Identify which cell holds the provided text, then report its [x, y] central coordinate. 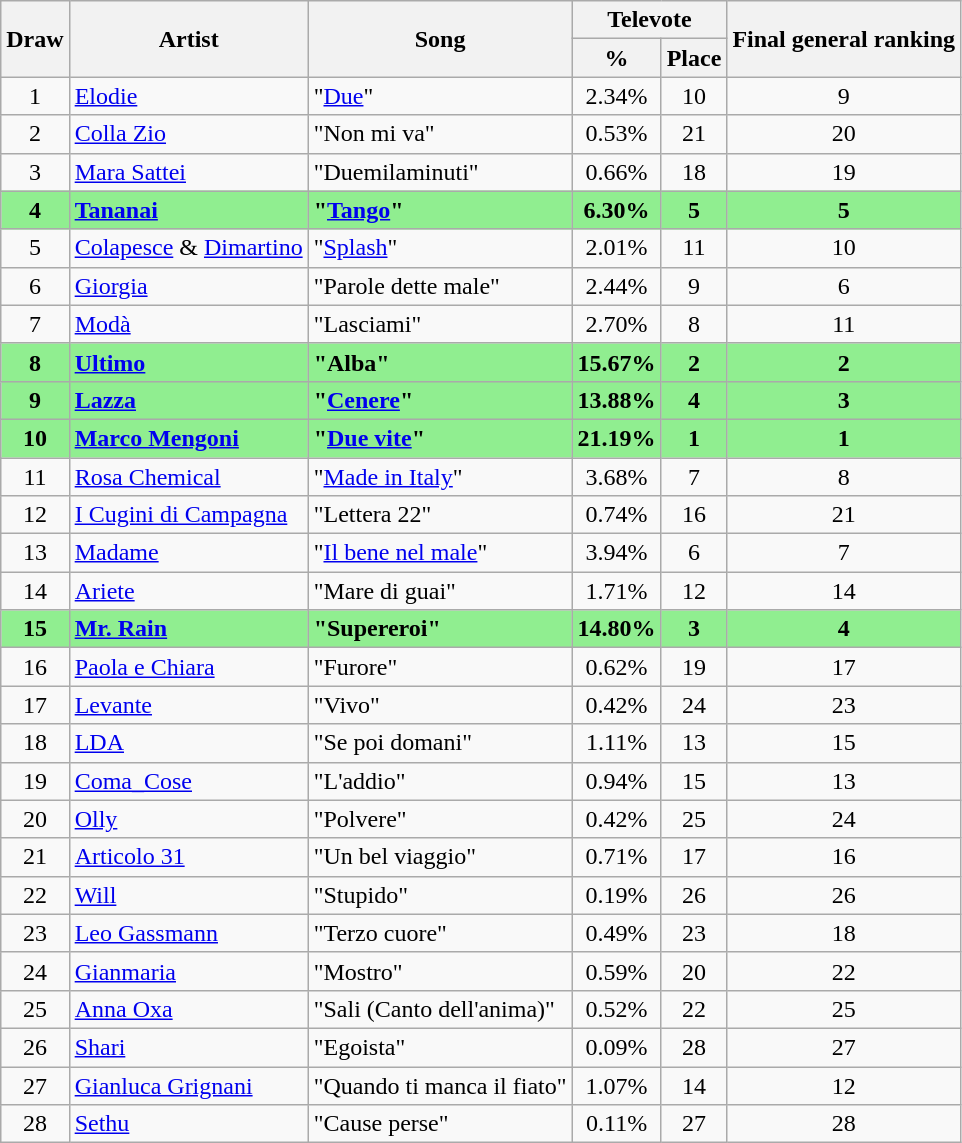
Levante [188, 705]
2.70% [616, 324]
0.59% [616, 971]
Place [694, 58]
3.68% [616, 477]
"Terzo cuore" [440, 933]
Sethu [188, 1124]
Paola e Chiara [188, 667]
"Il bene nel male" [440, 553]
"Furore" [440, 667]
0.11% [616, 1124]
"Alba" [440, 362]
% [616, 58]
0.52% [616, 1009]
LDA [188, 743]
"Lasciami" [440, 324]
0.74% [616, 515]
"Lettera 22" [440, 515]
"Stupido" [440, 895]
Leo Gassmann [188, 933]
"Un bel viaggio" [440, 857]
2.01% [616, 248]
14.80% [616, 629]
Articolo 31 [188, 857]
2.44% [616, 286]
Coma_Cose [188, 781]
Ultimo [188, 362]
1.07% [616, 1085]
"Quando ti manca il fiato" [440, 1085]
"Supereroi" [440, 629]
0.62% [616, 667]
Final general ranking [844, 39]
Ariete [188, 591]
Shari [188, 1047]
Colla Zio [188, 134]
0.09% [616, 1047]
15.67% [616, 362]
0.66% [616, 172]
Mr. Rain [188, 629]
"Cause perse" [440, 1124]
Song [440, 39]
Marco Mengoni [188, 438]
Artist [188, 39]
13.88% [616, 400]
"Egoista" [440, 1047]
Anna Oxa [188, 1009]
"Polvere" [440, 819]
Colapesce & Dimartino [188, 248]
Madame [188, 553]
"Cenere" [440, 400]
0.94% [616, 781]
"Mare di guai" [440, 591]
"Due" [440, 96]
Will [188, 895]
0.19% [616, 895]
1.11% [616, 743]
"Parole dette male" [440, 286]
"Sali (Canto dell'anima)" [440, 1009]
Televote [650, 20]
"Splash" [440, 248]
"L'addio" [440, 781]
"Made in Italy" [440, 477]
I Cugini di Campagna [188, 515]
Elodie [188, 96]
"Tango" [440, 210]
2.34% [616, 96]
Olly [188, 819]
1.71% [616, 591]
"Mostro" [440, 971]
0.71% [616, 857]
6.30% [616, 210]
Draw [35, 39]
"Vivo" [440, 705]
0.53% [616, 134]
3.94% [616, 553]
"Se poi domani" [440, 743]
21.19% [616, 438]
0.49% [616, 933]
Modà [188, 324]
Giorgia [188, 286]
Lazza [188, 400]
Tananai [188, 210]
"Non mi va" [440, 134]
Mara Sattei [188, 172]
"Duemilaminuti" [440, 172]
"Due vite" [440, 438]
Rosa Chemical [188, 477]
Gianluca Grignani [188, 1085]
Gianmaria [188, 971]
